Determine the [x, y] coordinate at the center of the cell enclosing the given text.  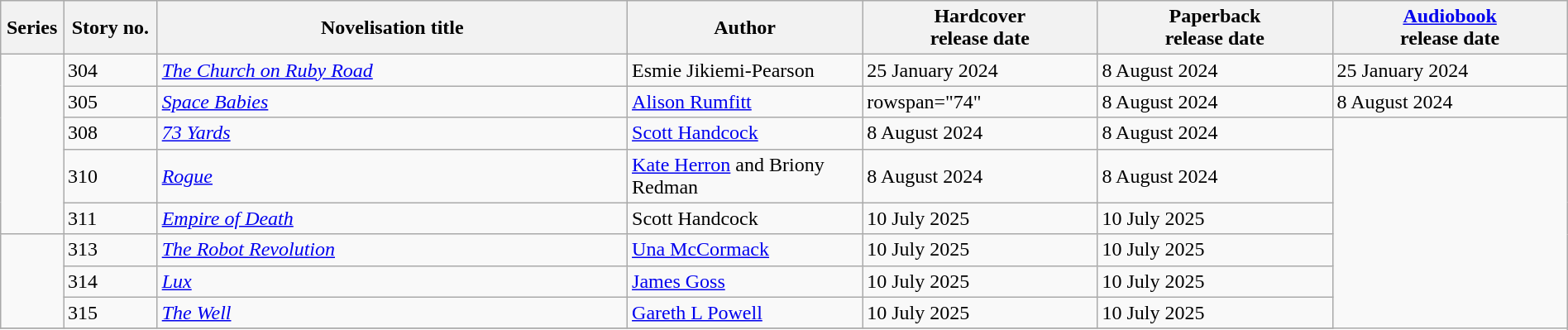
73 Yards [392, 133]
313 [111, 250]
314 [111, 281]
Hardcover release date [980, 28]
Kate Herron and Briony Redman [745, 175]
Esmie Jikiemi-Pearson [745, 70]
Una McCormack [745, 250]
308 [111, 133]
Audiobook release date [1450, 28]
315 [111, 313]
304 [111, 70]
Paperback release date [1215, 28]
Series [32, 28]
The Robot Revolution [392, 250]
310 [111, 175]
305 [111, 102]
Rogue [392, 175]
James Goss [745, 281]
The Well [392, 313]
311 [111, 218]
Empire of Death [392, 218]
The Church on Ruby Road [392, 70]
Alison Rumfitt [745, 102]
Lux [392, 281]
Story no. [111, 28]
rowspan="74" [980, 102]
Gareth L Powell [745, 313]
Novelisation title [392, 28]
Author [745, 28]
Space Babies [392, 102]
